Pinpoint the cell where the given text exists, returning its (X, Y) midpoint coordinate. 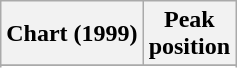
Chart (1999) (72, 34)
Peakposition (189, 34)
